Scan for the cell matching the given text and deliver its [X, Y] coordinate at center. 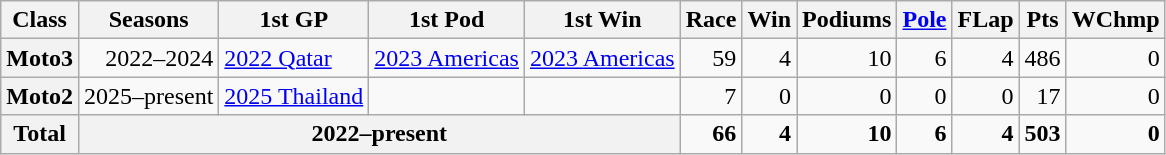
66 [711, 134]
17 [1042, 96]
2025–present [148, 96]
Moto3 [40, 58]
59 [711, 58]
1st Win [602, 20]
WChmp [1116, 20]
Win [770, 20]
2022–2024 [148, 58]
Pts [1042, 20]
1st Pod [447, 20]
486 [1042, 58]
Moto2 [40, 96]
1st GP [294, 20]
Total [40, 134]
7 [711, 96]
2025 Thailand [294, 96]
503 [1042, 134]
Class [40, 20]
Pole [924, 20]
Podiums [847, 20]
2022–present [379, 134]
Seasons [148, 20]
FLap [986, 20]
Race [711, 20]
2022 Qatar [294, 58]
